Capture the cell that displays the provided text and extract its (x, y) central coordinate. 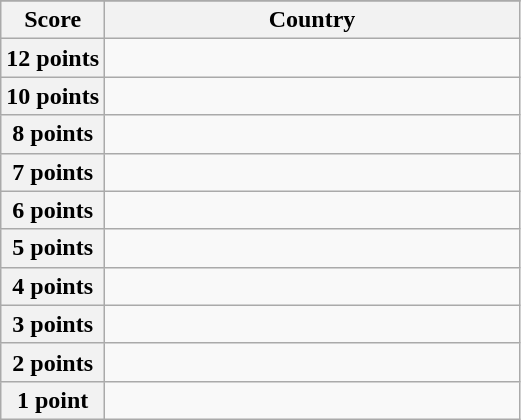
1 point (53, 400)
4 points (53, 286)
8 points (53, 134)
7 points (53, 172)
3 points (53, 324)
2 points (53, 362)
12 points (53, 58)
Score (53, 20)
5 points (53, 248)
Country (312, 20)
10 points (53, 96)
6 points (53, 210)
